Capture the cell that displays the provided text and extract its [x, y] central coordinate. 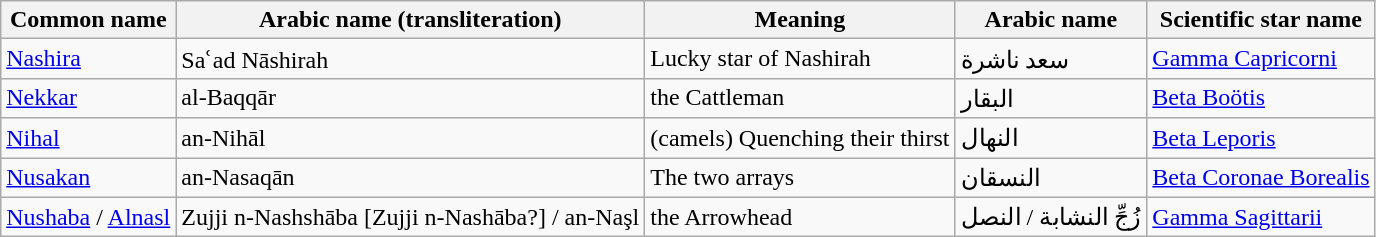
an-Nasaqān [410, 178]
البقار [1051, 98]
Beta Leporis [1261, 138]
Nusakan [88, 178]
النهال [1051, 138]
The two arrays [800, 178]
Gamma Sagittarii [1261, 217]
زُجِّ النشابة / النصل [1051, 217]
Beta Coronae Borealis [1261, 178]
Saʿad Nāshirah [410, 59]
النسقان [1051, 178]
Nashira [88, 59]
Nushaba / Alnasl [88, 217]
Meaning [800, 20]
(camels) Quenching their thirst [800, 138]
Gamma Capricorni [1261, 59]
Lucky star of Nashirah [800, 59]
Nihal [88, 138]
Scientific star name [1261, 20]
Common name [88, 20]
Arabic name [1051, 20]
the Arrowhead [800, 217]
an-Nihāl [410, 138]
Zujji n-Nashshāba [Zujji n-Nashāba?] / an-Naşl [410, 217]
the Cattleman [800, 98]
Beta Boötis [1261, 98]
Arabic name (transliteration) [410, 20]
سعد ناشرة [1051, 59]
al-Baqqār [410, 98]
Nekkar [88, 98]
